For the text-containing cell, return its midpoint in (X, Y) coordinate format. 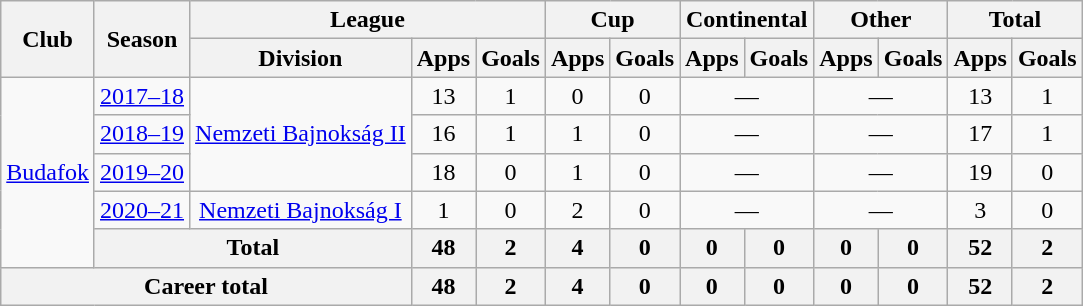
Budafok (48, 172)
Division (301, 58)
Cup (612, 20)
Club (48, 39)
17 (980, 134)
2020–21 (142, 210)
Nemzeti Bajnokság I (301, 210)
Career total (206, 286)
2018–19 (142, 134)
18 (443, 172)
3 (980, 210)
Other (881, 20)
19 (980, 172)
Season (142, 39)
2017–18 (142, 96)
2019–20 (142, 172)
Continental (747, 20)
League (368, 20)
Nemzeti Bajnokság II (301, 134)
16 (443, 134)
